Extract the [X, Y] coordinate from the center of the cell holding the provided text.  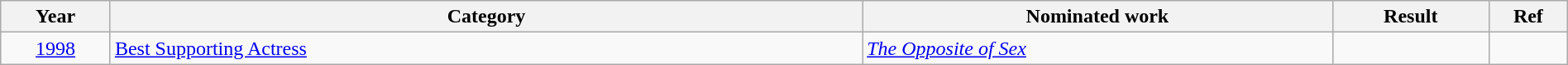
Nominated work [1097, 17]
The Opposite of Sex [1097, 48]
Year [56, 17]
Ref [1528, 17]
1998 [56, 48]
Category [486, 17]
Result [1411, 17]
Best Supporting Actress [486, 48]
